From the cell containing the given text, extract its center point as (X, Y) coordinate. 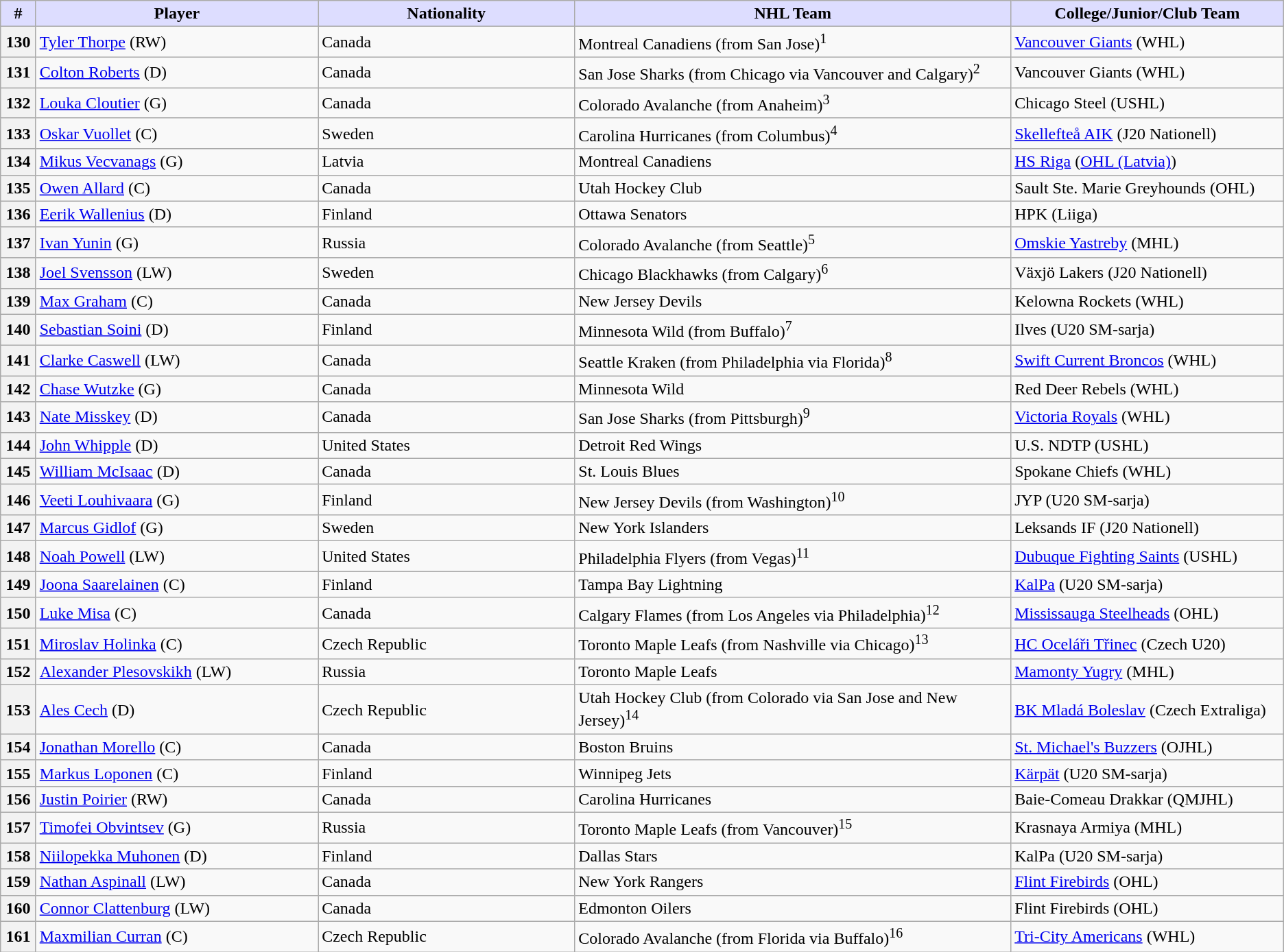
Latvia (447, 162)
Markus Loponen (C) (177, 773)
Kelowna Rockets (WHL) (1148, 301)
Leksands IF (J20 Nationell) (1148, 528)
Philadelphia Flyers (from Vegas)11 (793, 557)
151 (18, 643)
Carolina Hurricanes (793, 799)
Marcus Gidlof (G) (177, 528)
St. Louis Blues (793, 471)
College/Junior/Club Team (1148, 14)
146 (18, 499)
Alexander Plesovskikh (LW) (177, 672)
Ottawa Senators (793, 214)
145 (18, 471)
Tri-City Americans (WHL) (1148, 937)
Kärpät (U20 SM-sarja) (1148, 773)
Omskie Yastreby (MHL) (1148, 243)
136 (18, 214)
Miroslav Holinka (C) (177, 643)
Red Deer Rebels (WHL) (1148, 389)
130 (18, 43)
Skellefteå AIK (J20 Nationell) (1148, 133)
Luke Misa (C) (177, 613)
Eerik Wallenius (D) (177, 214)
Calgary Flames (from Los Angeles via Philadelphia)12 (793, 613)
Detroit Red Wings (793, 445)
Minnesota Wild (793, 389)
Baie-Comeau Drakkar (QMJHL) (1148, 799)
160 (18, 908)
Carolina Hurricanes (from Columbus)4 (793, 133)
Sault Ste. Marie Greyhounds (OHL) (1148, 188)
Chase Wutzke (G) (177, 389)
U.S. NDTP (USHL) (1148, 445)
Swift Current Broncos (WHL) (1148, 361)
San Jose Sharks (from Pittsburgh)9 (793, 417)
Ivan Yunin (G) (177, 243)
Spokane Chiefs (WHL) (1148, 471)
Utah Hockey Club (793, 188)
Maxmilian Curran (C) (177, 937)
155 (18, 773)
Timofei Obvintsev (G) (177, 827)
141 (18, 361)
Edmonton Oilers (793, 908)
Nathan Aspinall (LW) (177, 882)
BK Mladá Boleslav (Czech Extraliga) (1148, 710)
133 (18, 133)
John Whipple (D) (177, 445)
Ilves (U20 SM-sarja) (1148, 329)
Montreal Canadiens (from San Jose)1 (793, 43)
New Jersey Devils (from Washington)10 (793, 499)
147 (18, 528)
JYP (U20 SM-sarja) (1148, 499)
Max Graham (C) (177, 301)
HS Riga (OHL (Latvia)) (1148, 162)
Toronto Maple Leafs (from Vancouver)15 (793, 827)
142 (18, 389)
Nate Misskey (D) (177, 417)
Winnipeg Jets (793, 773)
Colorado Avalanche (from Anaheim)3 (793, 103)
Sebastian Soini (D) (177, 329)
Colorado Avalanche (from Florida via Buffalo)16 (793, 937)
139 (18, 301)
San Jose Sharks (from Chicago via Vancouver and Calgary)2 (793, 73)
143 (18, 417)
Nationality (447, 14)
Clarke Caswell (LW) (177, 361)
Minnesota Wild (from Buffalo)7 (793, 329)
New Jersey Devils (793, 301)
153 (18, 710)
Colorado Avalanche (from Seattle)5 (793, 243)
Boston Bruins (793, 747)
159 (18, 882)
Mamonty Yugry (MHL) (1148, 672)
132 (18, 103)
156 (18, 799)
Veeti Louhivaara (G) (177, 499)
Chicago Blackhawks (from Calgary)6 (793, 273)
Colton Roberts (D) (177, 73)
Seattle Kraken (from Philadelphia via Florida)8 (793, 361)
Toronto Maple Leafs (793, 672)
149 (18, 584)
Player (177, 14)
Joel Svensson (LW) (177, 273)
140 (18, 329)
Joona Saarelainen (C) (177, 584)
Owen Allard (C) (177, 188)
HC Oceláři Třinec (Czech U20) (1148, 643)
148 (18, 557)
Dubuque Fighting Saints (USHL) (1148, 557)
Connor Clattenburg (LW) (177, 908)
Krasnaya Armiya (MHL) (1148, 827)
131 (18, 73)
154 (18, 747)
Mississauga Steelheads (OHL) (1148, 613)
Tampa Bay Lightning (793, 584)
Louka Cloutier (G) (177, 103)
158 (18, 856)
144 (18, 445)
# (18, 14)
Montreal Canadiens (793, 162)
New York Islanders (793, 528)
Utah Hockey Club (from Colorado via San Jose and New Jersey)14 (793, 710)
Noah Powell (LW) (177, 557)
134 (18, 162)
152 (18, 672)
Mikus Vecvanags (G) (177, 162)
Toronto Maple Leafs (from Nashville via Chicago)13 (793, 643)
Dallas Stars (793, 856)
Oskar Vuollet (C) (177, 133)
Chicago Steel (USHL) (1148, 103)
Justin Poirier (RW) (177, 799)
NHL Team (793, 14)
Växjö Lakers (J20 Nationell) (1148, 273)
Jonathan Morello (C) (177, 747)
135 (18, 188)
138 (18, 273)
157 (18, 827)
Ales Cech (D) (177, 710)
161 (18, 937)
St. Michael's Buzzers (OJHL) (1148, 747)
150 (18, 613)
William McIsaac (D) (177, 471)
Victoria Royals (WHL) (1148, 417)
Tyler Thorpe (RW) (177, 43)
New York Rangers (793, 882)
HPK (Liiga) (1148, 214)
137 (18, 243)
Niilopekka Muhonen (D) (177, 856)
